Provide the (X, Y) coordinate of the cell's center where the given text is located.  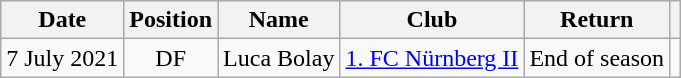
Luca Bolay (279, 58)
Position (171, 20)
Club (432, 20)
End of season (597, 58)
Return (597, 20)
7 July 2021 (62, 58)
1. FC Nürnberg II (432, 58)
DF (171, 58)
Name (279, 20)
Date (62, 20)
